Identify which cell holds the provided text, then report its [X, Y] central coordinate. 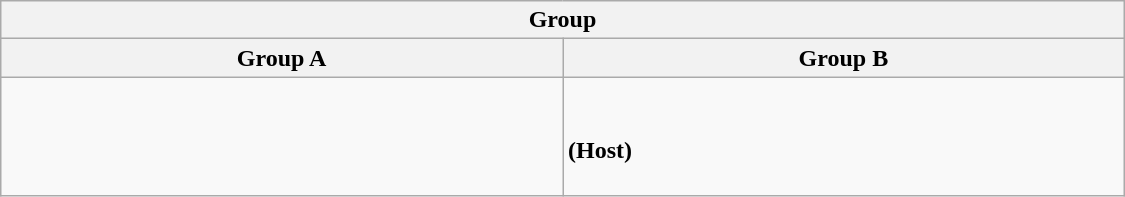
Group A [282, 58]
(Host) [843, 136]
Group [563, 20]
Group B [843, 58]
